Detect which cell encompasses the target text, then output its [X, Y] center coordinate. 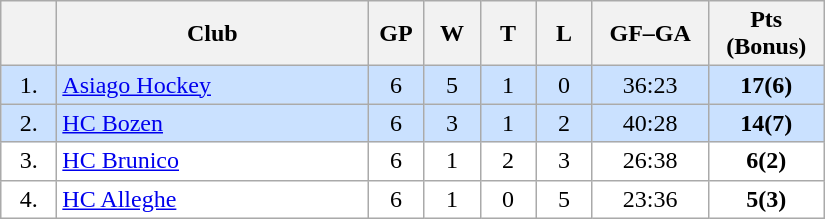
Pts (Bonus) [766, 34]
6(2) [766, 161]
40:28 [650, 123]
GP [396, 34]
5(3) [766, 199]
L [564, 34]
4. [29, 199]
23:36 [650, 199]
HC Brunico [212, 161]
HC Bozen [212, 123]
HC Alleghe [212, 199]
3. [29, 161]
1. [29, 85]
26:38 [650, 161]
Asiago Hockey [212, 85]
Club [212, 34]
14(7) [766, 123]
36:23 [650, 85]
17(6) [766, 85]
2. [29, 123]
GF–GA [650, 34]
W [452, 34]
T [508, 34]
